Return the [X, Y] coordinate for the center point of the cell that contains the specified text.  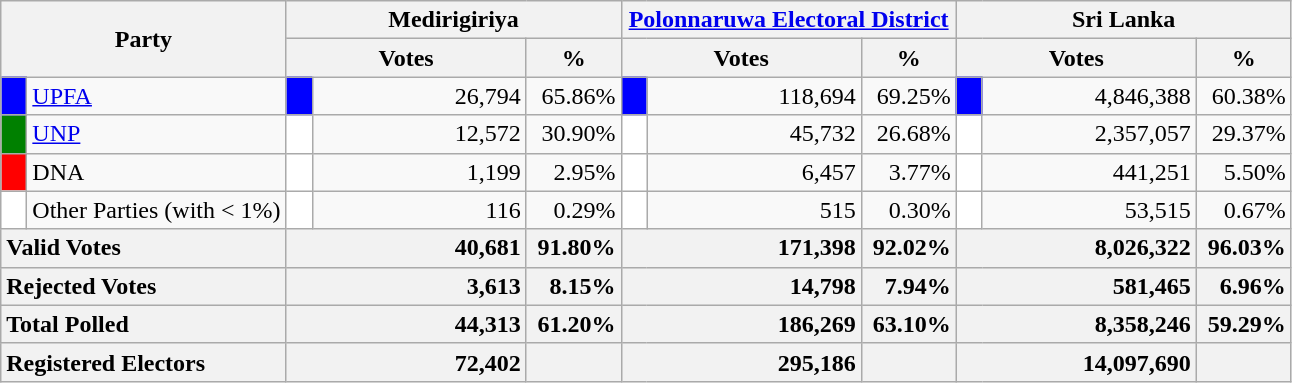
6.96% [1244, 286]
DNA [156, 172]
441,251 [1089, 172]
Polonnaruwa Electoral District [788, 20]
45,732 [754, 134]
92.02% [908, 248]
44,313 [406, 324]
2.95% [574, 172]
40,681 [406, 248]
7.94% [908, 286]
Total Polled [144, 324]
59.29% [1244, 324]
Sri Lanka [1124, 20]
171,398 [741, 248]
26.68% [908, 134]
91.80% [574, 248]
26,794 [419, 96]
8,026,322 [1076, 248]
3.77% [908, 172]
65.86% [574, 96]
116 [419, 210]
29.37% [1244, 134]
6,457 [754, 172]
4,846,388 [1089, 96]
69.25% [908, 96]
0.29% [574, 210]
3,613 [406, 286]
Valid Votes [144, 248]
14,798 [741, 286]
30.90% [574, 134]
581,465 [1076, 286]
5.50% [1244, 172]
Registered Electors [144, 362]
Party [144, 39]
0.67% [1244, 210]
0.30% [908, 210]
2,357,057 [1089, 134]
Rejected Votes [144, 286]
1,199 [419, 172]
8,358,246 [1076, 324]
63.10% [908, 324]
UPFA [156, 96]
12,572 [419, 134]
72,402 [406, 362]
61.20% [574, 324]
295,186 [741, 362]
96.03% [1244, 248]
Other Parties (with < 1%) [156, 210]
53,515 [1089, 210]
8.15% [574, 286]
UNP [156, 134]
14,097,690 [1076, 362]
515 [754, 210]
60.38% [1244, 96]
186,269 [741, 324]
Medirigiriya [454, 20]
118,694 [754, 96]
